Scan for the cell matching the given text and deliver its [x, y] coordinate at center. 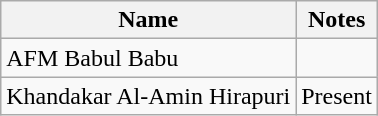
AFM Babul Babu [148, 58]
Khandakar Al-Amin Hirapuri [148, 96]
Present [337, 96]
Notes [337, 20]
Name [148, 20]
